Pinpoint the cell where the given text exists, returning its (x, y) midpoint coordinate. 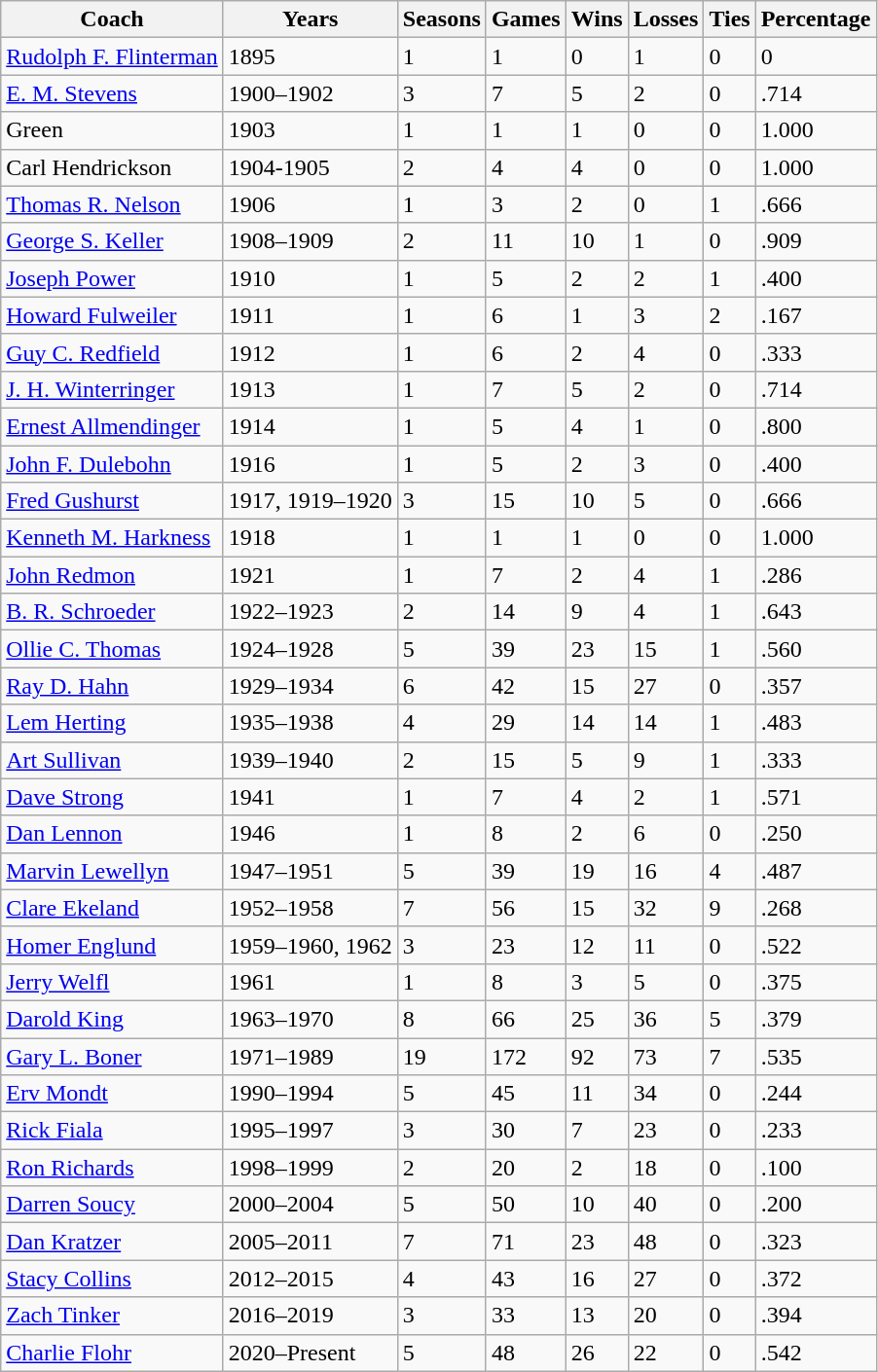
Kenneth M. Harkness (112, 538)
1921 (310, 575)
J. H. Winterringer (112, 389)
Ollie C. Thomas (112, 649)
36 (666, 1019)
66 (526, 1019)
.483 (816, 723)
18 (666, 1168)
1916 (310, 464)
.200 (816, 1205)
Guy C. Redfield (112, 352)
Stacy Collins (112, 1279)
Lem Herting (112, 723)
2020–Present (310, 1353)
2012–2015 (310, 1279)
1946 (310, 834)
25 (597, 1019)
Homer Englund (112, 945)
1913 (310, 389)
Darren Soucy (112, 1205)
Charlie Flohr (112, 1353)
Losses (666, 19)
1918 (310, 538)
Dan Lennon (112, 834)
John F. Dulebohn (112, 464)
.643 (816, 612)
.522 (816, 945)
Dan Kratzer (112, 1242)
Zach Tinker (112, 1316)
Years (310, 19)
John Redmon (112, 575)
1914 (310, 426)
1935–1938 (310, 723)
Jerry Welfl (112, 982)
Rick Fiala (112, 1131)
45 (526, 1094)
1995–1997 (310, 1131)
13 (597, 1316)
50 (526, 1205)
1941 (310, 797)
1947–1951 (310, 871)
29 (526, 723)
22 (666, 1353)
.560 (816, 649)
2016–2019 (310, 1316)
1900–1902 (310, 93)
1922–1923 (310, 612)
1961 (310, 982)
Games (526, 19)
Fred Gushurst (112, 501)
73 (666, 1056)
Seasons (442, 19)
B. R. Schroeder (112, 612)
Clare Ekeland (112, 908)
43 (526, 1279)
.244 (816, 1094)
2005–2011 (310, 1242)
Art Sullivan (112, 760)
Gary L. Boner (112, 1056)
40 (666, 1205)
2000–2004 (310, 1205)
1904-1905 (310, 167)
Erv Mondt (112, 1094)
12 (597, 945)
.372 (816, 1279)
Darold King (112, 1019)
Thomas R. Nelson (112, 204)
Dave Strong (112, 797)
Joseph Power (112, 278)
1912 (310, 352)
.250 (816, 834)
.394 (816, 1316)
1910 (310, 278)
.286 (816, 575)
Rudolph F. Flinterman (112, 56)
30 (526, 1131)
.800 (816, 426)
.909 (816, 241)
1963–1970 (310, 1019)
34 (666, 1094)
33 (526, 1316)
.379 (816, 1019)
Ties (730, 19)
.357 (816, 686)
172 (526, 1056)
Coach (112, 19)
92 (597, 1056)
1924–1928 (310, 649)
Ron Richards (112, 1168)
1939–1940 (310, 760)
1906 (310, 204)
56 (526, 908)
42 (526, 686)
71 (526, 1242)
Ernest Allmendinger (112, 426)
26 (597, 1353)
1929–1934 (310, 686)
Carl Hendrickson (112, 167)
.268 (816, 908)
1952–1958 (310, 908)
.542 (816, 1353)
Green (112, 130)
.100 (816, 1168)
1998–1999 (310, 1168)
.375 (816, 982)
.535 (816, 1056)
E. M. Stevens (112, 93)
.167 (816, 315)
George S. Keller (112, 241)
Percentage (816, 19)
1911 (310, 315)
1971–1989 (310, 1056)
1908–1909 (310, 241)
Howard Fulweiler (112, 315)
1903 (310, 130)
1990–1994 (310, 1094)
.233 (816, 1131)
.571 (816, 797)
Ray D. Hahn (112, 686)
.487 (816, 871)
Marvin Lewellyn (112, 871)
.323 (816, 1242)
32 (666, 908)
1917, 1919–1920 (310, 501)
Wins (597, 19)
1895 (310, 56)
1959–1960, 1962 (310, 945)
